Extract the (X, Y) coordinate from the center of the cell holding the provided text.  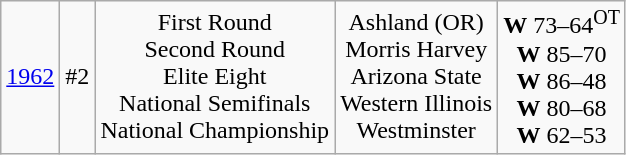
Ashland (OR)Morris HarveyArizona StateWestern IllinoisWestminster (416, 78)
#2 (78, 78)
1962 (30, 78)
First RoundSecond RoundElite EightNational SemifinalsNational Championship (215, 78)
W 73–64OTW 85–70W 86–48W 80–68W 62–53 (562, 78)
